Search for the cell housing the specified text and yield its (x, y) center coordinate. 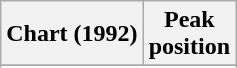
Peakposition (189, 34)
Chart (1992) (72, 34)
